Output the (x, y) coordinate of the center of the cell containing the given text.  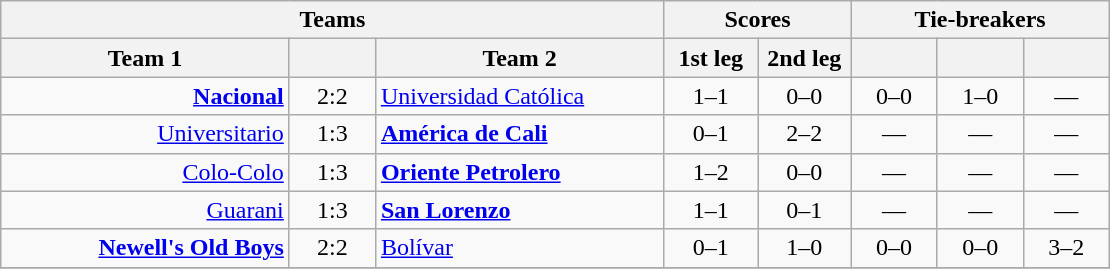
3–2 (1066, 248)
Colo-Colo (146, 172)
Bolívar (520, 248)
2nd leg (805, 58)
2–2 (805, 134)
Scores (758, 20)
Tie-breakers (980, 20)
Oriente Petrolero (520, 172)
Teams (332, 20)
Team 1 (146, 58)
América de Cali (520, 134)
Universidad Católica (520, 96)
Newell's Old Boys (146, 248)
1–2 (711, 172)
San Lorenzo (520, 210)
Universitario (146, 134)
1st leg (711, 58)
Nacional (146, 96)
Team 2 (520, 58)
Guarani (146, 210)
